Scan for the cell matching the given text and deliver its (X, Y) coordinate at center. 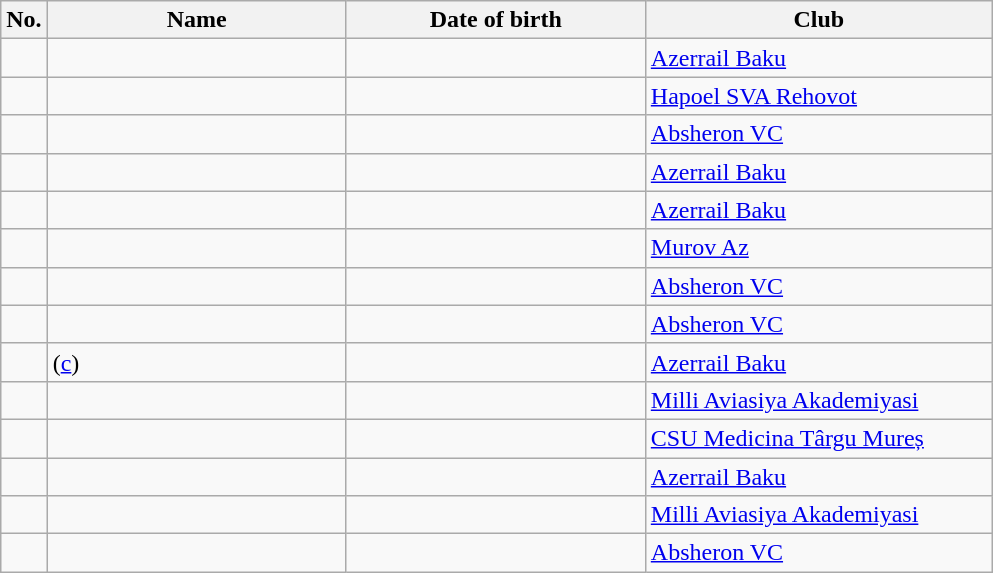
Club (818, 20)
Date of birth (496, 20)
No. (24, 20)
Name (196, 20)
CSU Medicina Târgu Mureș (818, 438)
Murov Az (818, 248)
Hapoel SVA Rehovot (818, 96)
(c) (196, 362)
